Provide the [x, y] coordinate of the cell's center where the given text is located.  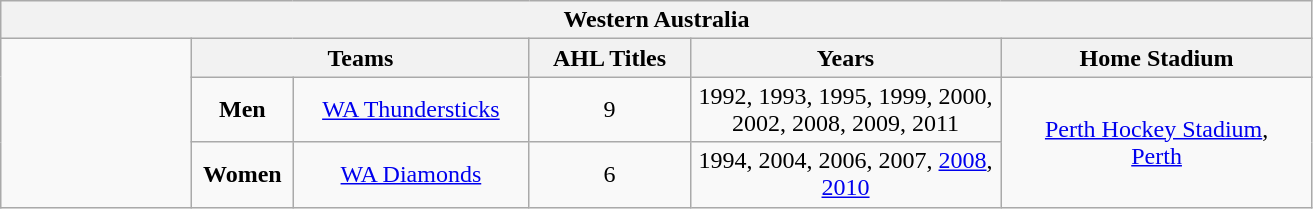
WA Thundersticks [411, 110]
Men [242, 110]
Teams [360, 58]
1994, 2004, 2006, 2007, 2008, 2010 [846, 174]
AHL Titles [610, 58]
Women [242, 174]
6 [610, 174]
1992, 1993, 1995, 1999, 2000, 2002, 2008, 2009, 2011 [846, 110]
WA Diamonds [411, 174]
9 [610, 110]
Home Stadium [1156, 58]
Years [846, 58]
Western Australia [656, 20]
Perth Hockey Stadium,Perth [1156, 142]
